Return the (x, y) coordinate for the center point of the cell that contains the specified text.  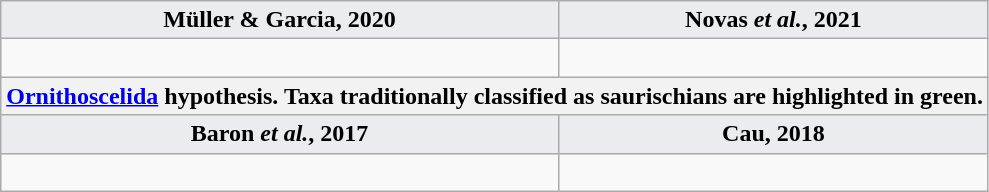
Ornithoscelida hypothesis. Taxa traditionally classified as saurischians are highlighted in green. (495, 96)
Cau, 2018 (773, 134)
Novas et al., 2021 (773, 20)
Baron et al., 2017 (280, 134)
Müller & Garcia, 2020 (280, 20)
